Identify which cell holds the provided text, then report its [x, y] central coordinate. 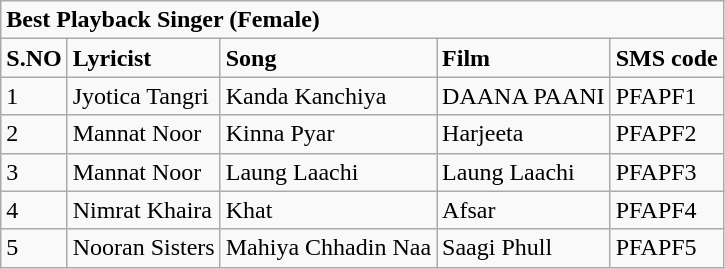
PFAPF3 [666, 172]
Jyotica Tangri [144, 96]
Mahiya Chhadin Naa [328, 248]
Kinna Pyar [328, 134]
Song [328, 58]
Film [524, 58]
PFAPF2 [666, 134]
Afsar [524, 210]
5 [34, 248]
PFAPF4 [666, 210]
PFAPF1 [666, 96]
Saagi Phull [524, 248]
Khat [328, 210]
Kanda Kanchiya [328, 96]
Best Playback Singer (Female) [362, 20]
PFAPF5 [666, 248]
2 [34, 134]
Lyricist [144, 58]
SMS code [666, 58]
1 [34, 96]
Nooran Sisters [144, 248]
Nimrat Khaira [144, 210]
Harjeeta [524, 134]
DAANA PAANI [524, 96]
4 [34, 210]
S.NO [34, 58]
3 [34, 172]
